From the cell containing the given text, extract its center point as [x, y] coordinate. 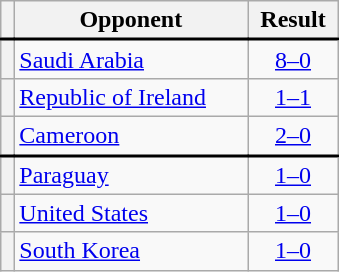
8–0 [293, 60]
Republic of Ireland [131, 97]
Saudi Arabia [131, 60]
Opponent [131, 20]
Paraguay [131, 174]
2–0 [293, 136]
Result [293, 20]
1–1 [293, 97]
Cameroon [131, 136]
United States [131, 213]
South Korea [131, 251]
